Search for the cell housing the specified text and yield its [x, y] center coordinate. 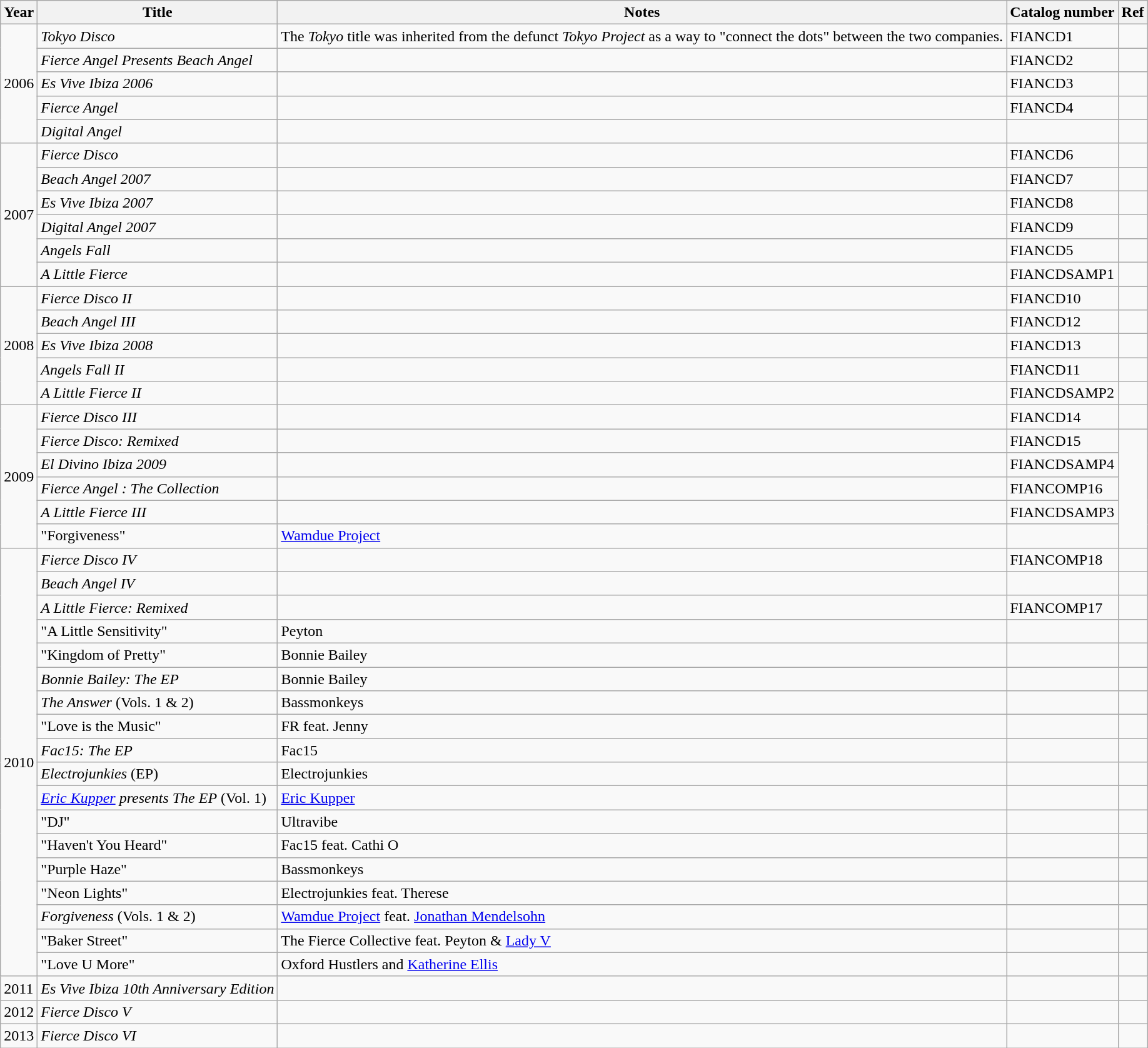
"Haven't You Heard" [158, 845]
A Little Fierce II [158, 393]
FIANCD14 [1062, 417]
Title [158, 13]
2011 [19, 988]
"Kingdom of Pretty" [158, 655]
FIANCOMP16 [1062, 488]
Fierce Angel [158, 108]
Eric Kupper presents The EP (Vol. 1) [158, 798]
FIANCOMP17 [1062, 607]
FIANCD15 [1062, 441]
"Baker Street" [158, 940]
FIANCD5 [1062, 250]
FIANCOMP18 [1062, 560]
FIANCDSAMP4 [1062, 465]
"Love U More" [158, 964]
"Purple Haze" [158, 869]
Beach Angel 2007 [158, 179]
Tokyo Disco [158, 36]
FIANCDSAMP3 [1062, 512]
Fierce Disco II [158, 298]
Electrojunkies feat. Therese [642, 893]
Es Vive Ibiza 2006 [158, 84]
Notes [642, 13]
Digital Angel [158, 131]
Es Vive Ibiza 2008 [158, 346]
Wamdue Project [642, 536]
The Answer (Vols. 1 & 2) [158, 703]
Fierce Angel : The Collection [158, 488]
Fierce Disco [158, 155]
Ultravibe [642, 822]
Beach Angel III [158, 322]
2010 [19, 762]
Peyton [642, 631]
Fierce Disco VI [158, 1035]
The Tokyo title was inherited from the defunct Tokyo Project as a way to "connect the dots" between the two companies. [642, 36]
Catalog number [1062, 13]
Fierce Disco III [158, 417]
Oxford Hustlers and Katherine Ellis [642, 964]
Electrojunkies (EP) [158, 774]
"Neon Lights" [158, 893]
FIANCDSAMP2 [1062, 393]
Fierce Disco V [158, 1012]
Ref [1133, 13]
Angels Fall [158, 250]
FIANCD4 [1062, 108]
Fierce Disco: Remixed [158, 441]
FIANCD11 [1062, 370]
Beach Angel IV [158, 583]
Fac15: The EP [158, 750]
FIANCD2 [1062, 60]
Electrojunkies [642, 774]
FIANCD1 [1062, 36]
FIANCD13 [1062, 346]
Wamdue Project feat. Jonathan Mendelsohn [642, 917]
FIANCDSAMP1 [1062, 274]
FIANCD7 [1062, 179]
Angels Fall II [158, 370]
FIANCD6 [1062, 155]
Fac15 [642, 750]
A Little Fierce: Remixed [158, 607]
Forgiveness (Vols. 1 & 2) [158, 917]
Digital Angel 2007 [158, 226]
Eric Kupper [642, 798]
2008 [19, 346]
2012 [19, 1012]
Fac15 feat. Cathi O [642, 845]
FIANCD12 [1062, 322]
Fierce Angel Presents Beach Angel [158, 60]
2006 [19, 84]
FIANCD3 [1062, 84]
El Divino Ibiza 2009 [158, 465]
"A Little Sensitivity" [158, 631]
Bonnie Bailey: The EP [158, 678]
FIANCD9 [1062, 226]
A Little Fierce III [158, 512]
"Forgiveness" [158, 536]
2013 [19, 1035]
Es Vive Ibiza 10th Anniversary Edition [158, 988]
FIANCD8 [1062, 203]
"DJ" [158, 822]
Es Vive Ibiza 2007 [158, 203]
The Fierce Collective feat. Peyton & Lady V [642, 940]
A Little Fierce [158, 274]
2009 [19, 476]
FR feat. Jenny [642, 727]
2007 [19, 214]
FIANCD10 [1062, 298]
"Love is the Music" [158, 727]
Year [19, 13]
Fierce Disco IV [158, 560]
